Find where the given text appears and provide that cell's center as [x, y] coordinate. 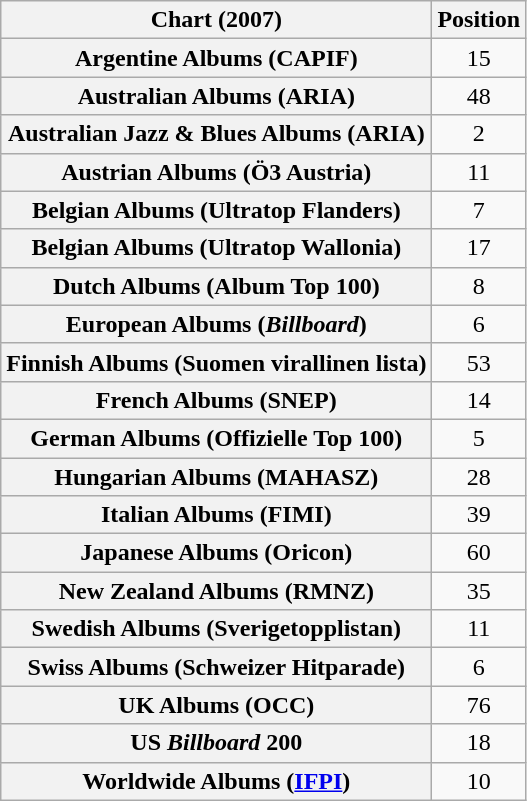
39 [479, 515]
53 [479, 362]
Finnish Albums (Suomen virallinen lista) [216, 362]
Italian Albums (FIMI) [216, 515]
18 [479, 743]
28 [479, 477]
15 [479, 58]
Argentine Albums (CAPIF) [216, 58]
48 [479, 96]
Belgian Albums (Ultratop Flanders) [216, 210]
7 [479, 210]
Austrian Albums (Ö3 Austria) [216, 172]
35 [479, 591]
Hungarian Albums (MAHASZ) [216, 477]
French Albums (SNEP) [216, 400]
Position [479, 20]
European Albums (Billboard) [216, 324]
10 [479, 781]
8 [479, 286]
17 [479, 248]
76 [479, 705]
14 [479, 400]
Worldwide Albums (IFPI) [216, 781]
60 [479, 553]
German Albums (Offizielle Top 100) [216, 438]
Belgian Albums (Ultratop Wallonia) [216, 248]
UK Albums (OCC) [216, 705]
New Zealand Albums (RMNZ) [216, 591]
5 [479, 438]
2 [479, 134]
Swiss Albums (Schweizer Hitparade) [216, 667]
Japanese Albums (Oricon) [216, 553]
US Billboard 200 [216, 743]
Australian Albums (ARIA) [216, 96]
Australian Jazz & Blues Albums (ARIA) [216, 134]
Dutch Albums (Album Top 100) [216, 286]
Swedish Albums (Sverigetopplistan) [216, 629]
Chart (2007) [216, 20]
